Capture the cell that displays the provided text and extract its (x, y) central coordinate. 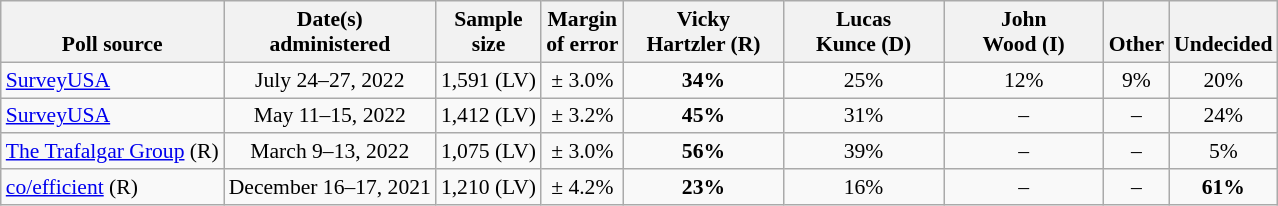
VickyHartzler (R) (703, 32)
5% (1223, 152)
Poll source (112, 32)
JohnWood (I) (1024, 32)
± 3.2% (582, 116)
16% (864, 187)
12% (1024, 80)
25% (864, 80)
The Trafalgar Group (R) (112, 152)
9% (1136, 80)
± 4.2% (582, 187)
1,075 (LV) (488, 152)
39% (864, 152)
LucasKunce (D) (864, 32)
July 24–27, 2022 (330, 80)
Samplesize (488, 32)
1,210 (LV) (488, 187)
45% (703, 116)
Undecided (1223, 32)
24% (1223, 116)
December 16–17, 2021 (330, 187)
Marginof error (582, 32)
March 9–13, 2022 (330, 152)
56% (703, 152)
23% (703, 187)
co/efficient (R) (112, 187)
34% (703, 80)
Other (1136, 32)
May 11–15, 2022 (330, 116)
1,412 (LV) (488, 116)
Date(s)administered (330, 32)
1,591 (LV) (488, 80)
61% (1223, 187)
31% (864, 116)
20% (1223, 80)
